Find where the given text appears and provide that cell's center as [x, y] coordinate. 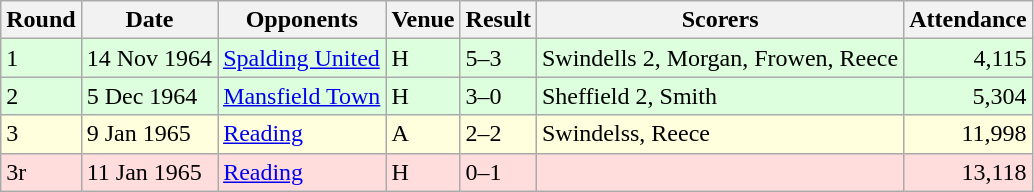
Swindelss, Reece [720, 134]
Swindells 2, Morgan, Frowen, Reece [720, 58]
Venue [423, 20]
13,118 [968, 172]
A [423, 134]
Sheffield 2, Smith [720, 96]
Mansfield Town [302, 96]
9 Jan 1965 [149, 134]
Spalding United [302, 58]
5,304 [968, 96]
Date [149, 20]
0–1 [498, 172]
Scorers [720, 20]
2 [41, 96]
1 [41, 58]
3r [41, 172]
5–3 [498, 58]
Opponents [302, 20]
11 Jan 1965 [149, 172]
Round [41, 20]
3 [41, 134]
5 Dec 1964 [149, 96]
Attendance [968, 20]
14 Nov 1964 [149, 58]
4,115 [968, 58]
11,998 [968, 134]
3–0 [498, 96]
Result [498, 20]
2–2 [498, 134]
